Extract the (X, Y) coordinate from the center of the cell holding the provided text.  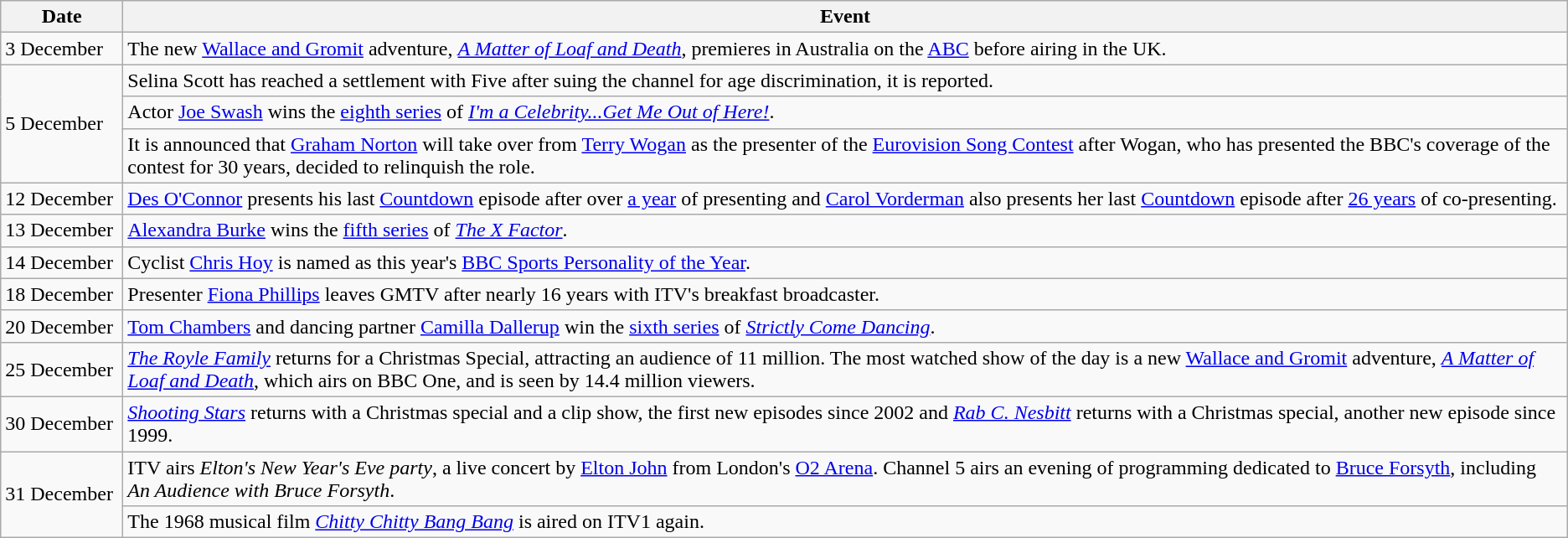
Actor Joe Swash wins the eighth series of I'm a Celebrity...Get Me Out of Here!. (845, 112)
31 December (62, 494)
20 December (62, 326)
Cyclist Chris Hoy is named as this year's BBC Sports Personality of the Year. (845, 262)
Alexandra Burke wins the fifth series of The X Factor. (845, 230)
5 December (62, 124)
Event (845, 17)
30 December (62, 424)
Presenter Fiona Phillips leaves GMTV after nearly 16 years with ITV's breakfast broadcaster. (845, 294)
The 1968 musical film Chitty Chitty Bang Bang is aired on ITV1 again. (845, 522)
14 December (62, 262)
Tom Chambers and dancing partner Camilla Dallerup win the sixth series of Strictly Come Dancing. (845, 326)
25 December (62, 369)
3 December (62, 49)
18 December (62, 294)
12 December (62, 199)
The new Wallace and Gromit adventure, A Matter of Loaf and Death, premieres in Australia on the ABC before airing in the UK. (845, 49)
Date (62, 17)
Selina Scott has reached a settlement with Five after suing the channel for age discrimination, it is reported. (845, 80)
13 December (62, 230)
